Identify which cell holds the provided text, then report its [x, y] central coordinate. 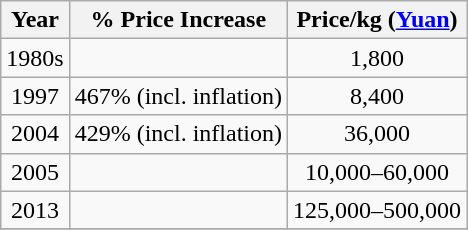
8,400 [378, 96]
36,000 [378, 134]
1,800 [378, 58]
429% (incl. inflation) [178, 134]
125,000–500,000 [378, 210]
2005 [35, 172]
10,000–60,000 [378, 172]
Price/kg (Yuan) [378, 20]
2013 [35, 210]
% Price Increase [178, 20]
1980s [35, 58]
2004 [35, 134]
Year [35, 20]
467% (incl. inflation) [178, 96]
1997 [35, 96]
